For the text-containing cell, return its midpoint in [X, Y] coordinate format. 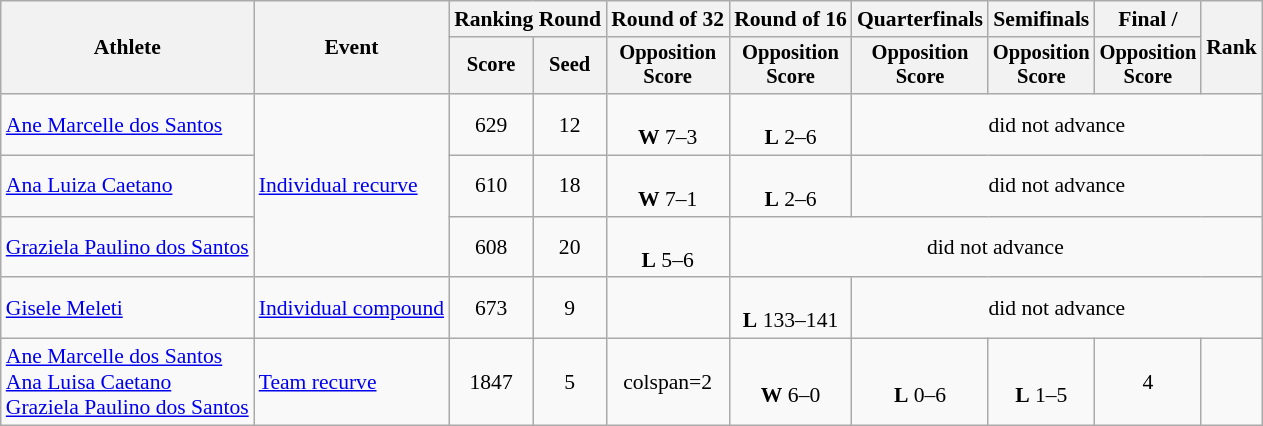
L 1–5 [1042, 382]
Gisele Meleti [128, 308]
Round of 32 [668, 19]
Individual compound [352, 308]
W 6–0 [790, 382]
18 [570, 186]
Final / [1148, 19]
Rank [1232, 48]
Seed [570, 66]
608 [491, 248]
20 [570, 248]
Semifinals [1042, 19]
Event [352, 48]
9 [570, 308]
Athlete [128, 48]
4 [1148, 382]
Quarterfinals [920, 19]
Ane Marcelle dos SantosAna Luisa CaetanoGraziela Paulino dos Santos [128, 382]
L 0–6 [920, 382]
colspan=2 [668, 382]
Score [491, 66]
Ranking Round [528, 19]
Team recurve [352, 382]
L 5–6 [668, 248]
610 [491, 186]
1847 [491, 382]
Ane Marcelle dos Santos [128, 124]
Ana Luiza Caetano [128, 186]
5 [570, 382]
W 7–1 [668, 186]
629 [491, 124]
Individual recurve [352, 186]
Round of 16 [790, 19]
12 [570, 124]
673 [491, 308]
W 7–3 [668, 124]
Graziela Paulino dos Santos [128, 248]
L 133–141 [790, 308]
